Output the [x, y] coordinate of the center of the cell containing the given text.  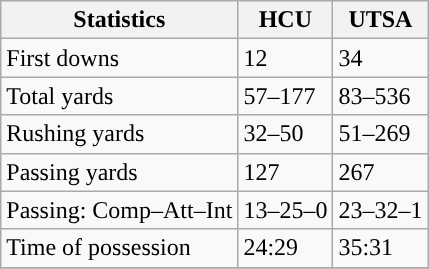
Rushing yards [120, 134]
23–32–1 [380, 210]
34 [380, 58]
HCU [286, 20]
267 [380, 172]
24:29 [286, 248]
First downs [120, 58]
57–177 [286, 96]
Passing: Comp–Att–Int [120, 210]
12 [286, 58]
13–25–0 [286, 210]
Passing yards [120, 172]
83–536 [380, 96]
32–50 [286, 134]
Total yards [120, 96]
Statistics [120, 20]
35:31 [380, 248]
Time of possession [120, 248]
UTSA [380, 20]
51–269 [380, 134]
127 [286, 172]
